From the cell containing the given text, extract its center point as (x, y) coordinate. 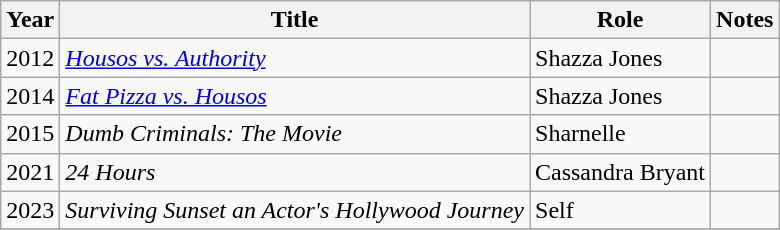
Sharnelle (620, 134)
Year (30, 20)
Fat Pizza vs. Housos (295, 96)
Housos vs. Authority (295, 58)
2023 (30, 210)
Notes (745, 20)
Surviving Sunset an Actor's Hollywood Journey (295, 210)
2014 (30, 96)
2021 (30, 172)
2012 (30, 58)
Cassandra Bryant (620, 172)
Title (295, 20)
2015 (30, 134)
Self (620, 210)
24 Hours (295, 172)
Dumb Criminals: The Movie (295, 134)
Role (620, 20)
